Search for the cell housing the specified text and yield its (x, y) center coordinate. 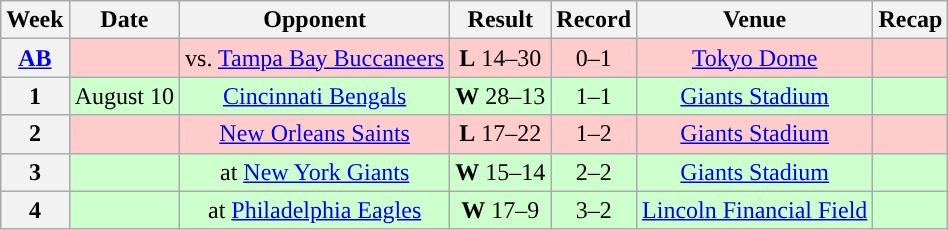
0–1 (594, 58)
Cincinnati Bengals (315, 96)
vs. Tampa Bay Buccaneers (315, 58)
Venue (755, 20)
1 (35, 96)
at Philadelphia Eagles (315, 210)
3 (35, 172)
New Orleans Saints (315, 134)
W 28–13 (500, 96)
August 10 (124, 96)
4 (35, 210)
L 17–22 (500, 134)
W 17–9 (500, 210)
Recap (910, 20)
Date (124, 20)
2–2 (594, 172)
Record (594, 20)
Tokyo Dome (755, 58)
W 15–14 (500, 172)
Week (35, 20)
at New York Giants (315, 172)
AB (35, 58)
1–1 (594, 96)
2 (35, 134)
L 14–30 (500, 58)
3–2 (594, 210)
Result (500, 20)
1–2 (594, 134)
Lincoln Financial Field (755, 210)
Opponent (315, 20)
